Output the (x, y) coordinate of the center of the cell containing the given text.  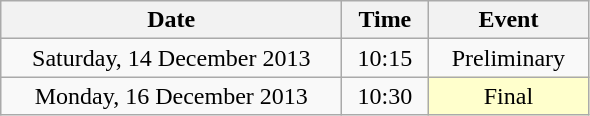
Saturday, 14 December 2013 (172, 58)
Date (172, 20)
Event (508, 20)
10:30 (385, 96)
Final (508, 96)
Monday, 16 December 2013 (172, 96)
Time (385, 20)
10:15 (385, 58)
Preliminary (508, 58)
